Capture the cell that displays the provided text and extract its [x, y] central coordinate. 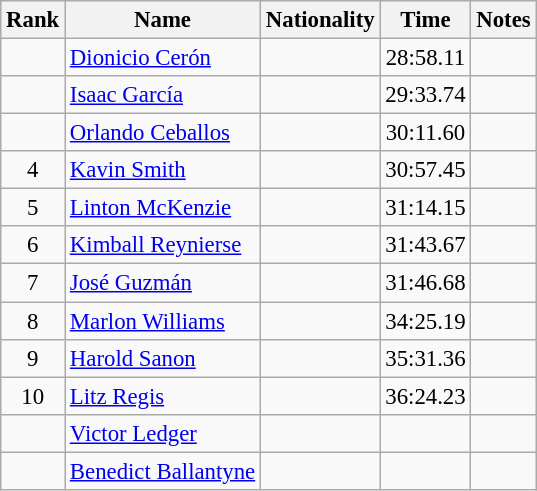
Marlon Williams [163, 321]
Harold Sanon [163, 358]
7 [33, 283]
4 [33, 170]
Litz Regis [163, 396]
35:31.36 [426, 358]
Linton McKenzie [163, 208]
José Guzmán [163, 283]
Nationality [320, 20]
28:58.11 [426, 58]
5 [33, 208]
10 [33, 396]
Kimball Reynierse [163, 245]
31:43.67 [426, 245]
31:14.15 [426, 208]
36:24.23 [426, 396]
34:25.19 [426, 321]
8 [33, 321]
Victor Ledger [163, 433]
Benedict Ballantyne [163, 471]
6 [33, 245]
Orlando Ceballos [163, 133]
29:33.74 [426, 95]
Rank [33, 20]
Name [163, 20]
9 [33, 358]
30:11.60 [426, 133]
30:57.45 [426, 170]
Kavin Smith [163, 170]
Notes [504, 20]
Isaac García [163, 95]
31:46.68 [426, 283]
Dionicio Cerón [163, 58]
Time [426, 20]
